Determine the [X, Y] coordinate at the center of the cell enclosing the given text.  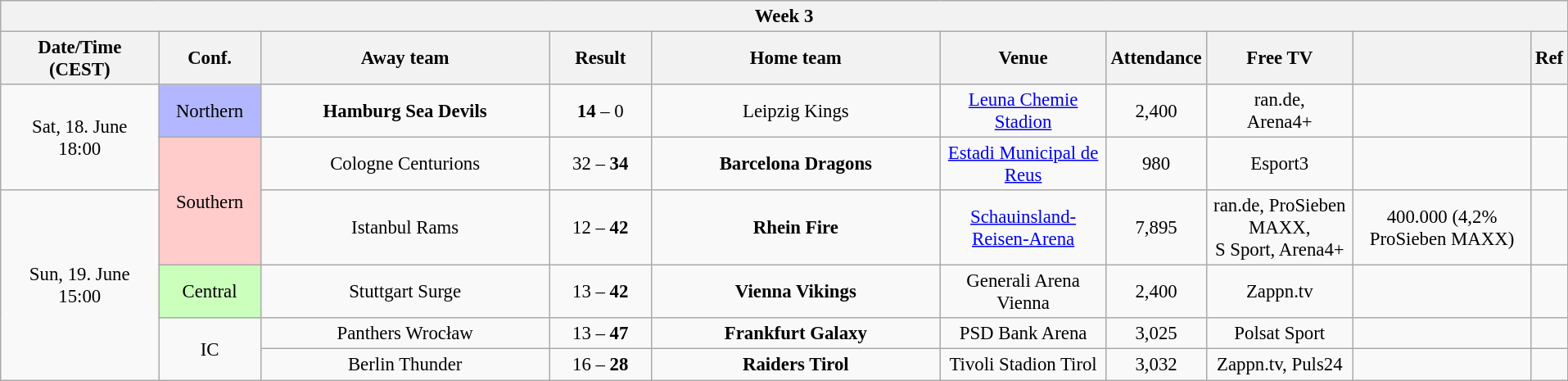
Cologne Centurions [404, 164]
Central [210, 292]
Tivoli Stadion Tirol [1023, 365]
13 – 42 [601, 292]
Away team [404, 59]
Polsat Sport [1279, 333]
Zappn.tv [1279, 292]
Barcelona Dragons [796, 164]
Venue [1023, 59]
Attendance [1156, 59]
Esport3 [1279, 164]
Sat, 18. June18:00 [80, 138]
Sun, 19. June15:00 [80, 285]
Home team [796, 59]
Frankfurt Galaxy [796, 333]
32 – 34 [601, 164]
Ref [1549, 59]
ran.de,Arena4+ [1279, 111]
Northern [210, 111]
Panthers Wrocław [404, 333]
Leuna Chemie Stadion [1023, 111]
Date/Time (CEST) [80, 59]
Generali Arena Vienna [1023, 292]
Free TV [1279, 59]
Raiders Tirol [796, 365]
Leipzig Kings [796, 111]
Schauinsland-Reisen-Arena [1023, 228]
Week 3 [784, 16]
Stuttgart Surge [404, 292]
Hamburg Sea Devils [404, 111]
Rhein Fire [796, 228]
14 – 0 [601, 111]
Result [601, 59]
IC [210, 349]
PSD Bank Arena [1023, 333]
980 [1156, 164]
Istanbul Rams [404, 228]
Zappn.tv, Puls24 [1279, 365]
7,895 [1156, 228]
Conf. [210, 59]
3,025 [1156, 333]
400.000 (4,2% ProSieben MAXX) [1441, 228]
16 – 28 [601, 365]
Vienna Vikings [796, 292]
Berlin Thunder [404, 365]
ran.de, ProSieben MAXX,S Sport, Arena4+ [1279, 228]
Estadi Municipal de Reus [1023, 164]
12 – 42 [601, 228]
13 – 47 [601, 333]
Southern [210, 202]
3,032 [1156, 365]
